Return the (x, y) coordinate for the center point of the cell that contains the specified text.  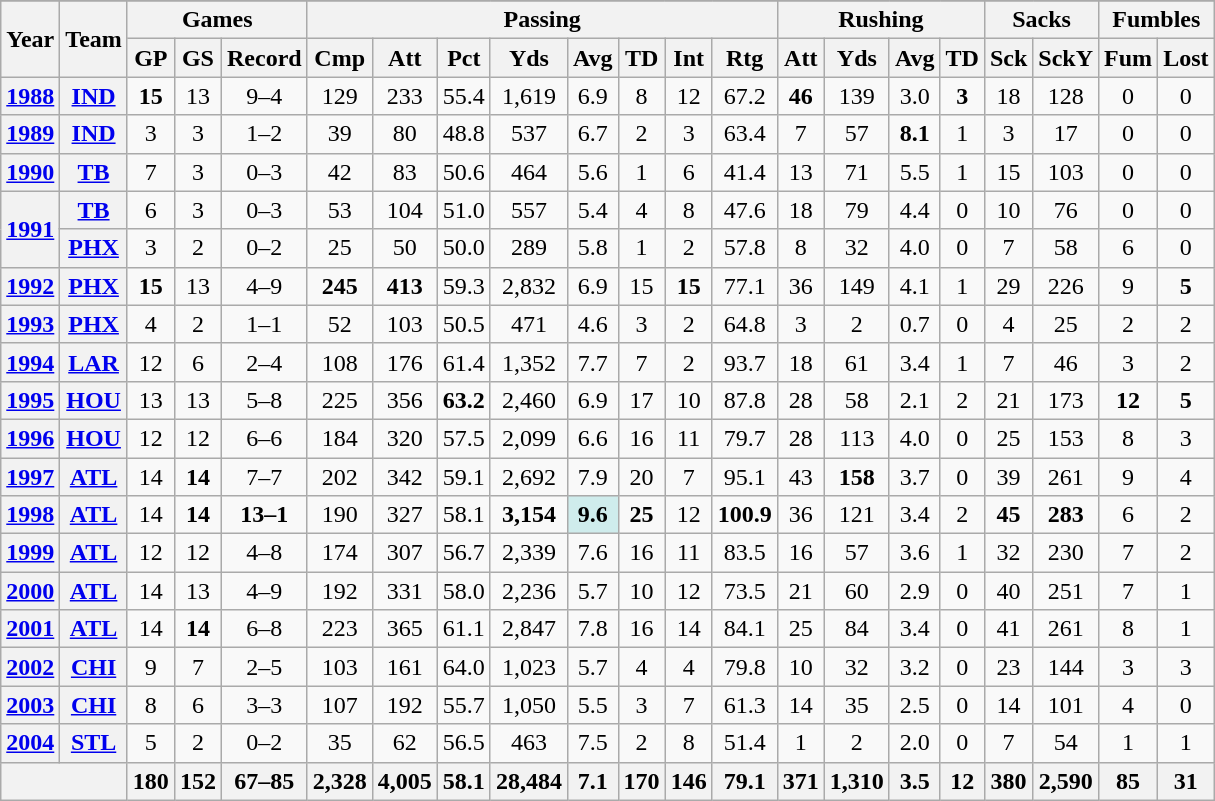
2,460 (528, 400)
5–8 (264, 400)
1998 (30, 515)
83.5 (744, 553)
5.4 (592, 210)
170 (642, 781)
41.4 (744, 172)
413 (404, 286)
3.0 (914, 96)
190 (340, 515)
58.0 (464, 591)
149 (856, 286)
153 (1066, 438)
1993 (30, 324)
LAR (94, 362)
100.9 (744, 515)
60 (856, 591)
2–5 (264, 667)
51.4 (744, 743)
180 (150, 781)
4.1 (914, 286)
50.5 (464, 324)
2–4 (264, 362)
1990 (30, 172)
84 (856, 629)
537 (528, 134)
146 (688, 781)
Pct (464, 58)
76 (1066, 210)
307 (404, 553)
50.6 (464, 172)
Fum (1128, 58)
101 (1066, 705)
1,310 (856, 781)
2001 (30, 629)
41 (1008, 629)
56.5 (464, 743)
1994 (30, 362)
29 (1008, 286)
471 (528, 324)
1999 (30, 553)
2,832 (528, 286)
5.8 (592, 248)
42 (340, 172)
327 (404, 515)
2000 (30, 591)
9–4 (264, 96)
77.1 (744, 286)
8.1 (914, 134)
104 (404, 210)
GP (150, 58)
62 (404, 743)
1988 (30, 96)
83 (404, 172)
2002 (30, 667)
47.6 (744, 210)
2.5 (914, 705)
245 (340, 286)
Rushing (880, 20)
226 (1066, 286)
161 (404, 667)
67.2 (744, 96)
2.0 (914, 743)
7.7 (592, 362)
GS (198, 58)
64.0 (464, 667)
2003 (30, 705)
464 (528, 172)
128 (1066, 96)
Passing (542, 20)
Int (688, 58)
6–8 (264, 629)
79 (856, 210)
174 (340, 553)
371 (800, 781)
152 (198, 781)
2,328 (340, 781)
1991 (30, 229)
3–3 (264, 705)
225 (340, 400)
93.7 (744, 362)
233 (404, 96)
5.6 (592, 172)
Lost (1186, 58)
52 (340, 324)
2,339 (528, 553)
Sck (1008, 58)
54 (1066, 743)
79.8 (744, 667)
1–2 (264, 134)
2,847 (528, 629)
4,005 (404, 781)
1,023 (528, 667)
1,050 (528, 705)
129 (340, 96)
28,484 (528, 781)
6.7 (592, 134)
61.4 (464, 362)
57.8 (744, 248)
1992 (30, 286)
6–6 (264, 438)
4–8 (264, 553)
173 (1066, 400)
95.1 (744, 477)
7.6 (592, 553)
176 (404, 362)
59.3 (464, 286)
50 (404, 248)
202 (340, 477)
71 (856, 172)
251 (1066, 591)
158 (856, 477)
Record (264, 58)
23 (1008, 667)
48.8 (464, 134)
113 (856, 438)
144 (1066, 667)
85 (1128, 781)
84.1 (744, 629)
3.6 (914, 553)
56.7 (464, 553)
356 (404, 400)
1989 (30, 134)
59.1 (464, 477)
64.8 (744, 324)
Sacks (1041, 20)
43 (800, 477)
31 (1186, 781)
463 (528, 743)
289 (528, 248)
61.1 (464, 629)
STL (94, 743)
139 (856, 96)
20 (642, 477)
80 (404, 134)
3.2 (914, 667)
184 (340, 438)
63.4 (744, 134)
7–7 (264, 477)
53 (340, 210)
1997 (30, 477)
7.1 (592, 781)
13–1 (264, 515)
4.6 (592, 324)
2.9 (914, 591)
3.7 (914, 477)
7.9 (592, 477)
79.1 (744, 781)
107 (340, 705)
557 (528, 210)
283 (1066, 515)
223 (340, 629)
55.7 (464, 705)
Games (217, 20)
61 (856, 362)
1995 (30, 400)
108 (340, 362)
79.7 (744, 438)
331 (404, 591)
50.0 (464, 248)
Cmp (340, 58)
342 (404, 477)
57.5 (464, 438)
1–1 (264, 324)
6.6 (592, 438)
380 (1008, 781)
1,619 (528, 96)
365 (404, 629)
7.8 (592, 629)
1996 (30, 438)
1,352 (528, 362)
Rtg (744, 58)
4.4 (914, 210)
40 (1008, 591)
2,590 (1066, 781)
55.4 (464, 96)
51.0 (464, 210)
Fumbles (1156, 20)
9.6 (592, 515)
2.1 (914, 400)
3,154 (528, 515)
Year (30, 39)
3.5 (914, 781)
2,236 (528, 591)
230 (1066, 553)
73.5 (744, 591)
2,692 (528, 477)
63.2 (464, 400)
2,099 (528, 438)
7.5 (592, 743)
320 (404, 438)
45 (1008, 515)
2004 (30, 743)
121 (856, 515)
SckY (1066, 58)
Team (94, 39)
87.8 (744, 400)
0.7 (914, 324)
61.3 (744, 705)
67–85 (264, 781)
